Determine the (x, y) coordinate at the center of the cell enclosing the given text.  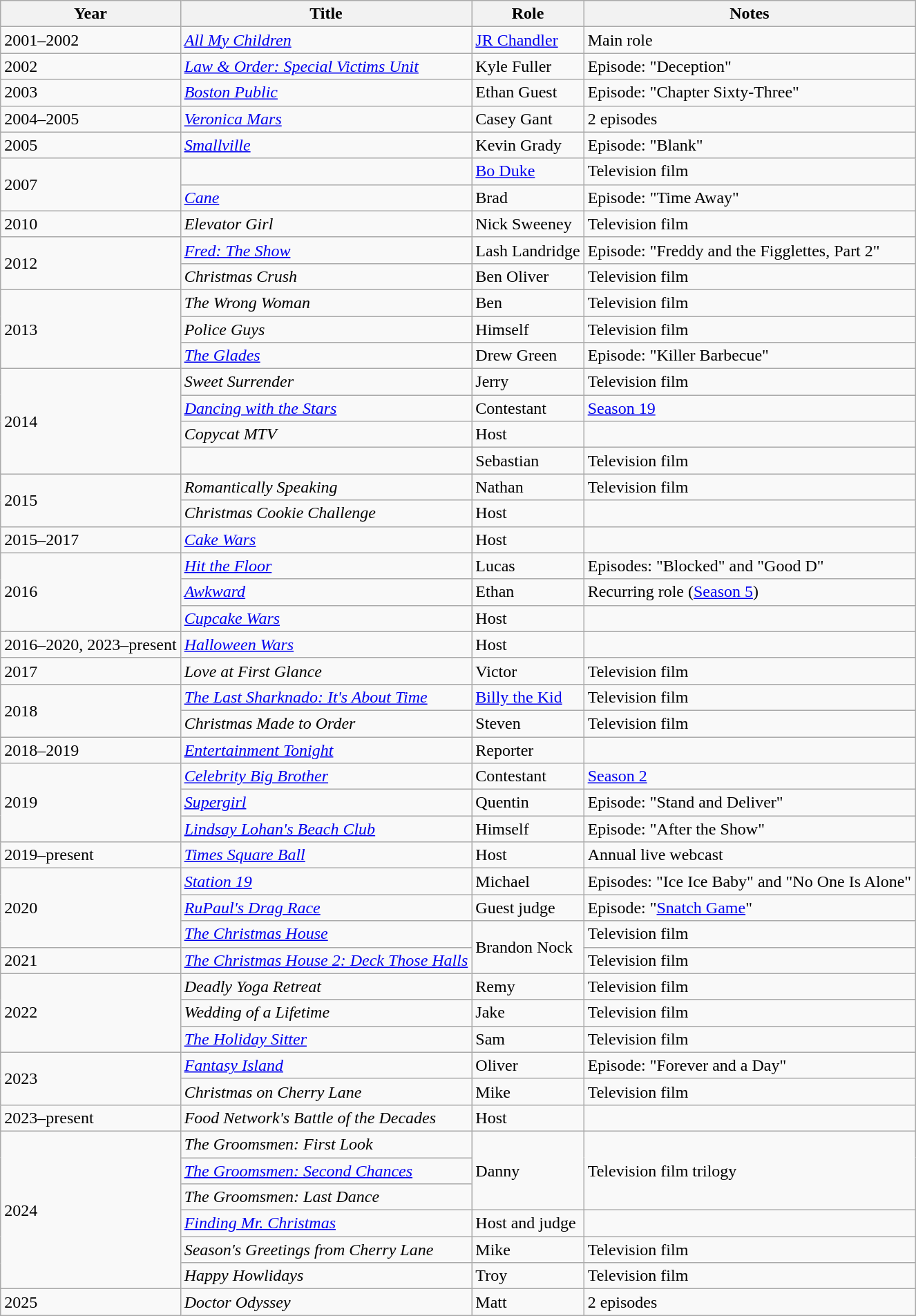
2003 (90, 93)
Oliver (528, 1065)
Halloween Wars (326, 645)
Doctor Odyssey (326, 1302)
Ben Oliver (528, 276)
Entertainment Tonight (326, 750)
Casey Gant (528, 119)
Law & Order: Special Victims Unit (326, 66)
Kyle Fuller (528, 66)
Remy (528, 986)
Sam (528, 1039)
The Groomsmen: First Look (326, 1144)
Episode: "Killer Barbecue" (749, 356)
2001–2002 (90, 40)
2021 (90, 960)
Elevator Girl (326, 224)
2016 (90, 592)
2019–present (90, 855)
Ethan (528, 592)
2002 (90, 66)
Reporter (528, 750)
2010 (90, 224)
The Wrong Woman (326, 303)
Fantasy Island (326, 1065)
Sebastian (528, 461)
Police Guys (326, 330)
Billy the Kid (528, 697)
RuPaul's Drag Race (326, 908)
Year (90, 14)
Danny (528, 1170)
2014 (90, 421)
2025 (90, 1302)
Jake (528, 1013)
Television film trilogy (749, 1170)
Season 19 (749, 408)
Romantically Speaking (326, 487)
The Holiday Sitter (326, 1039)
Season's Greetings from Cherry Lane (326, 1250)
Celebrity Big Brother (326, 776)
Copycat MTV (326, 435)
Supergirl (326, 803)
Lash Landridge (528, 250)
2018–2019 (90, 750)
Christmas Crush (326, 276)
JR Chandler (528, 40)
Lucas (528, 566)
All My Children (326, 40)
Host and judge (528, 1223)
Episodes: "Blocked" and "Good D" (749, 566)
Season 2 (749, 776)
Role (528, 14)
Episode: "Deception" (749, 66)
Fred: The Show (326, 250)
2015–2017 (90, 540)
Food Network's Battle of the Decades (326, 1118)
Episode: "Freddy and the Figglettes, Part 2" (749, 250)
2016–2020, 2023–present (90, 645)
The Christmas House 2: Deck Those Halls (326, 960)
2020 (90, 908)
Deadly Yoga Retreat (326, 986)
2024 (90, 1210)
Ethan Guest (528, 93)
The Christmas House (326, 934)
Guest judge (528, 908)
Cupcake Wars (326, 618)
Episode: "Snatch Game" (749, 908)
The Groomsmen: Last Dance (326, 1197)
Jerry (528, 382)
Ben (528, 303)
2023–present (90, 1118)
Cane (326, 198)
Annual live webcast (749, 855)
Finding Mr. Christmas (326, 1223)
Victor (528, 671)
The Last Sharknado: It's About Time (326, 697)
Hit the Floor (326, 566)
Nathan (528, 487)
2018 (90, 710)
Episodes: "Ice Ice Baby" and "No One Is Alone" (749, 881)
Times Square Ball (326, 855)
Steven (528, 723)
Main role (749, 40)
2015 (90, 500)
2005 (90, 145)
2022 (90, 1013)
Sweet Surrender (326, 382)
Matt (528, 1302)
Title (326, 14)
Happy Howlidays (326, 1276)
The Glades (326, 356)
Brandon Nock (528, 947)
Drew Green (528, 356)
Episode: "Stand and Deliver" (749, 803)
Recurring role (Season 5) (749, 592)
Brad (528, 198)
Episode: "Time Away" (749, 198)
Lindsay Lohan's Beach Club (326, 829)
Notes (749, 14)
Christmas Cookie Challenge (326, 513)
2023 (90, 1078)
Boston Public (326, 93)
Love at First Glance (326, 671)
Smallville (326, 145)
Christmas Made to Order (326, 723)
Troy (528, 1276)
Michael (528, 881)
2017 (90, 671)
2019 (90, 803)
2004–2005 (90, 119)
Episode: "Chapter Sixty-Three" (749, 93)
Christmas on Cherry Lane (326, 1091)
Episode: "Blank" (749, 145)
Kevin Grady (528, 145)
Nick Sweeney (528, 224)
Veronica Mars (326, 119)
The Groomsmen: Second Chances (326, 1171)
Station 19 (326, 881)
Cake Wars (326, 540)
Wedding of a Lifetime (326, 1013)
Quentin (528, 803)
Awkward (326, 592)
Episode: "Forever and a Day" (749, 1065)
Episode: "After the Show" (749, 829)
2013 (90, 329)
2012 (90, 263)
Dancing with the Stars (326, 408)
Bo Duke (528, 171)
2007 (90, 184)
